Return the [x, y] coordinate for the center point of the cell that contains the specified text.  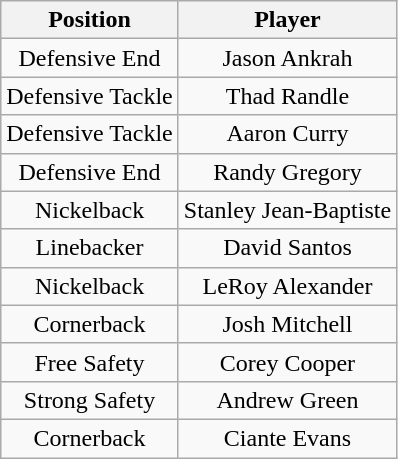
Corey Cooper [287, 362]
Jason Ankrah [287, 58]
Player [287, 20]
David Santos [287, 248]
Thad Randle [287, 96]
Position [90, 20]
Ciante Evans [287, 438]
Linebacker [90, 248]
Andrew Green [287, 400]
Josh Mitchell [287, 324]
LeRoy Alexander [287, 286]
Stanley Jean-Baptiste [287, 210]
Free Safety [90, 362]
Randy Gregory [287, 172]
Aaron Curry [287, 134]
Strong Safety [90, 400]
